Determine the [x, y] coordinate at the center of the cell enclosing the given text.  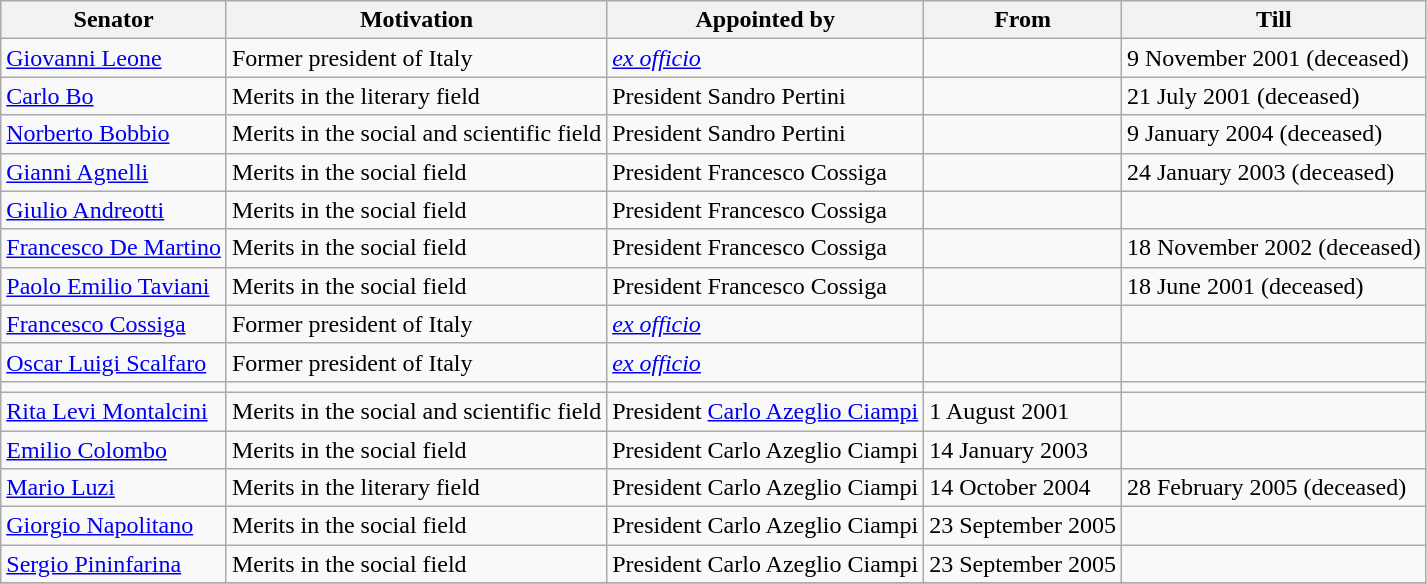
14 January 2003 [1023, 449]
24 January 2003 (deceased) [1274, 172]
Rita Levi Montalcini [114, 411]
Carlo Bo [114, 96]
Till [1274, 20]
Norberto Bobbio [114, 134]
28 February 2005 (deceased) [1274, 488]
1 August 2001 [1023, 411]
Emilio Colombo [114, 449]
21 July 2001 (deceased) [1274, 96]
Giulio Andreotti [114, 210]
Appointed by [766, 20]
Giorgio Napolitano [114, 526]
9 November 2001 (deceased) [1274, 58]
Senator [114, 20]
Mario Luzi [114, 488]
18 June 2001 (deceased) [1274, 286]
Francesco De Martino [114, 248]
Giovanni Leone [114, 58]
Motivation [416, 20]
Paolo Emilio Taviani [114, 286]
Gianni Agnelli [114, 172]
Francesco Cossiga [114, 324]
18 November 2002 (deceased) [1274, 248]
Oscar Luigi Scalfaro [114, 362]
9 January 2004 (deceased) [1274, 134]
14 October 2004 [1023, 488]
Sergio Pininfarina [114, 564]
From [1023, 20]
